Determine the (X, Y) coordinate at the center of the cell enclosing the given text.  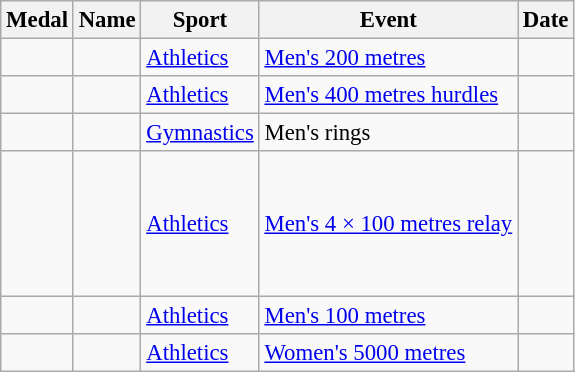
Men's 4 × 100 metres relay (388, 224)
Women's 5000 metres (388, 353)
Men's 100 metres (388, 316)
Sport (200, 20)
Men's 200 metres (388, 58)
Medal (38, 20)
Men's rings (388, 133)
Date (546, 20)
Men's 400 metres hurdles (388, 95)
Name (107, 20)
Event (388, 20)
Gymnastics (200, 133)
